Locate the cell with the specified text and output its [x, y] center coordinate. 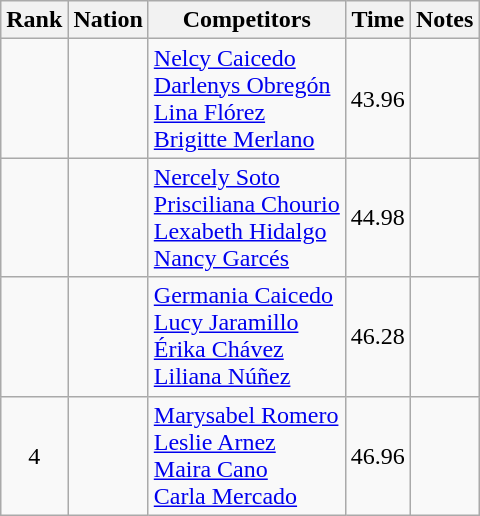
Nelcy CaicedoDarlenys ObregónLina FlórezBrigitte Merlano [246, 98]
46.96 [378, 456]
43.96 [378, 98]
Marysabel RomeroLeslie ArnezMaira CanoCarla Mercado [246, 456]
44.98 [378, 218]
4 [34, 456]
46.28 [378, 336]
Rank [34, 20]
Notes [444, 20]
Competitors [246, 20]
Nercely SotoPrisciliana ChourioLexabeth HidalgoNancy Garcés [246, 218]
Nation [108, 20]
Germania CaicedoLucy JaramilloÉrika ChávezLiliana Núñez [246, 336]
Time [378, 20]
